Output the [X, Y] coordinate of the center of the cell containing the given text.  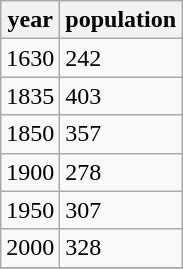
403 [121, 96]
2000 [30, 248]
1630 [30, 58]
1850 [30, 134]
357 [121, 134]
1835 [30, 96]
278 [121, 172]
1900 [30, 172]
population [121, 20]
1950 [30, 210]
307 [121, 210]
year [30, 20]
242 [121, 58]
328 [121, 248]
